Provide the [x, y] coordinate of the cell's center where the given text is located.  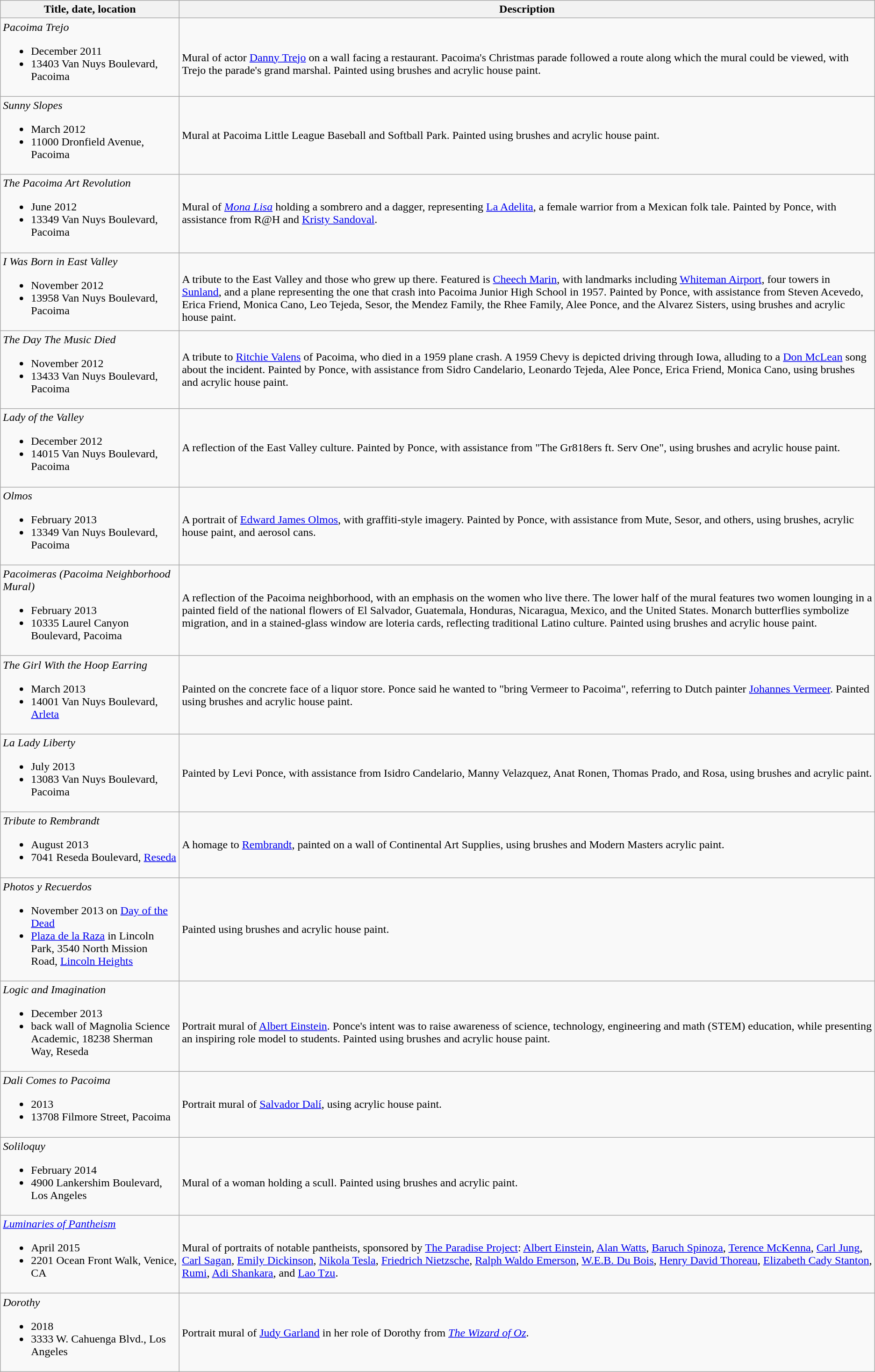
Pacoima TrejoDecember 201113403 Van Nuys Boulevard, Pacoima [90, 57]
Sunny SlopesMarch 201211000 Dronfield Avenue, Pacoima [90, 136]
Mural at Pacoima Little League Baseball and Softball Park. Painted using brushes and acrylic house paint. [527, 136]
Tribute to RembrandtAugust 20137041 Reseda Boulevard, Reseda [90, 845]
Lady of the ValleyDecember 201214015 Van Nuys Boulevard, Pacoima [90, 448]
I Was Born in East ValleyNovember 201213958 Van Nuys Boulevard, Pacoima [90, 292]
OlmosFebruary 201313349 Van Nuys Boulevard, Pacoima [90, 526]
Pacoimeras (Pacoima Neighborhood Mural)February 201310335 Laurel Canyon Boulevard, Pacoima [90, 610]
Logic and ImaginationDecember 2013back wall of Magnolia Science Academic, 18238 Sherman Way, Reseda [90, 1026]
The Pacoima Art RevolutionJune 201213349 Van Nuys Boulevard, Pacoima [90, 213]
La Lady LibertyJuly 201313083 Van Nuys Boulevard, Pacoima [90, 773]
Luminaries of PantheismApril 20152201 Ocean Front Walk, Venice, CA [90, 1254]
Portrait mural of Judy Garland in her role of Dorothy from The Wizard of Oz. [527, 1333]
A homage to Rembrandt, painted on a wall of Continental Art Supplies, using brushes and Modern Masters acrylic paint. [527, 845]
Mural of a woman holding a scull. Painted using brushes and acrylic paint. [527, 1177]
Painted by Levi Ponce, with assistance from Isidro Candelario, Manny Velazquez, Anat Ronen, Thomas Prado, and Rosa, using brushes and acrylic paint. [527, 773]
The Girl With the Hoop EarringMarch 201314001 Van Nuys Boulevard, Arleta [90, 695]
Painted using brushes and acrylic house paint. [527, 929]
Dorothy20183333 W. Cahuenga Blvd., Los Angeles [90, 1333]
The Day The Music DiedNovember 201213433 Van Nuys Boulevard, Pacoima [90, 369]
Title, date, location [90, 9]
Photos y RecuerdosNovember 2013 on Day of the DeadPlaza de la Raza in Lincoln Park, 3540 North Mission Road, Lincoln Heights [90, 929]
Portrait mural of Salvador Dalí, using acrylic house paint. [527, 1105]
Dali Comes to Pacoima201313708 Filmore Street, Pacoima [90, 1105]
A reflection of the East Valley culture. Painted by Ponce, with assistance from "The Gr818ers ft. Serv One", using brushes and acrylic house paint. [527, 448]
SoliloquyFebruary 20144900 Lankershim Boulevard, Los Angeles [90, 1177]
Description [527, 9]
